Detect which cell encompasses the target text, then output its [X, Y] center coordinate. 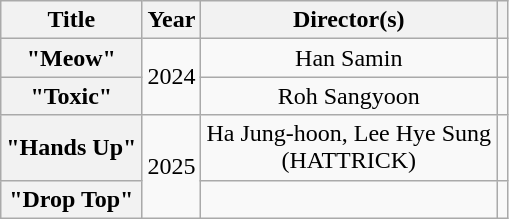
"Hands Up" [72, 148]
Han Samin [349, 58]
"Drop Top" [72, 199]
Year [172, 20]
Director(s) [349, 20]
"Toxic" [72, 96]
2024 [172, 77]
Ha Jung-hoon, Lee Hye Sung(HATTRICK) [349, 148]
Roh Sangyoon [349, 96]
Title [72, 20]
2025 [172, 166]
"Meow" [72, 58]
